Search for the cell housing the specified text and yield its [X, Y] center coordinate. 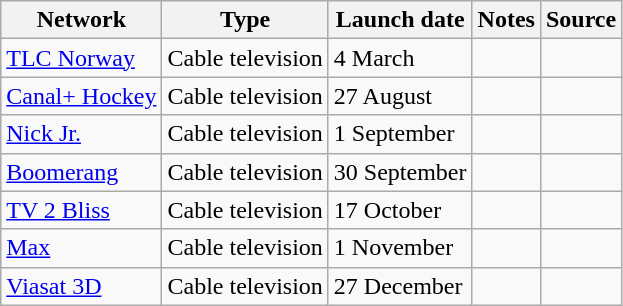
1 November [400, 248]
Source [580, 20]
1 September [400, 134]
27 December [400, 286]
Network [82, 20]
Viasat 3D [82, 286]
Notes [506, 20]
4 March [400, 58]
Canal+ Hockey [82, 96]
TV 2 Bliss [82, 210]
TLC Norway [82, 58]
Type [245, 20]
Nick Jr. [82, 134]
Max [82, 248]
27 August [400, 96]
Launch date [400, 20]
30 September [400, 172]
Boomerang [82, 172]
17 October [400, 210]
